Provide the [x, y] coordinate of the cell's center where the given text is located.  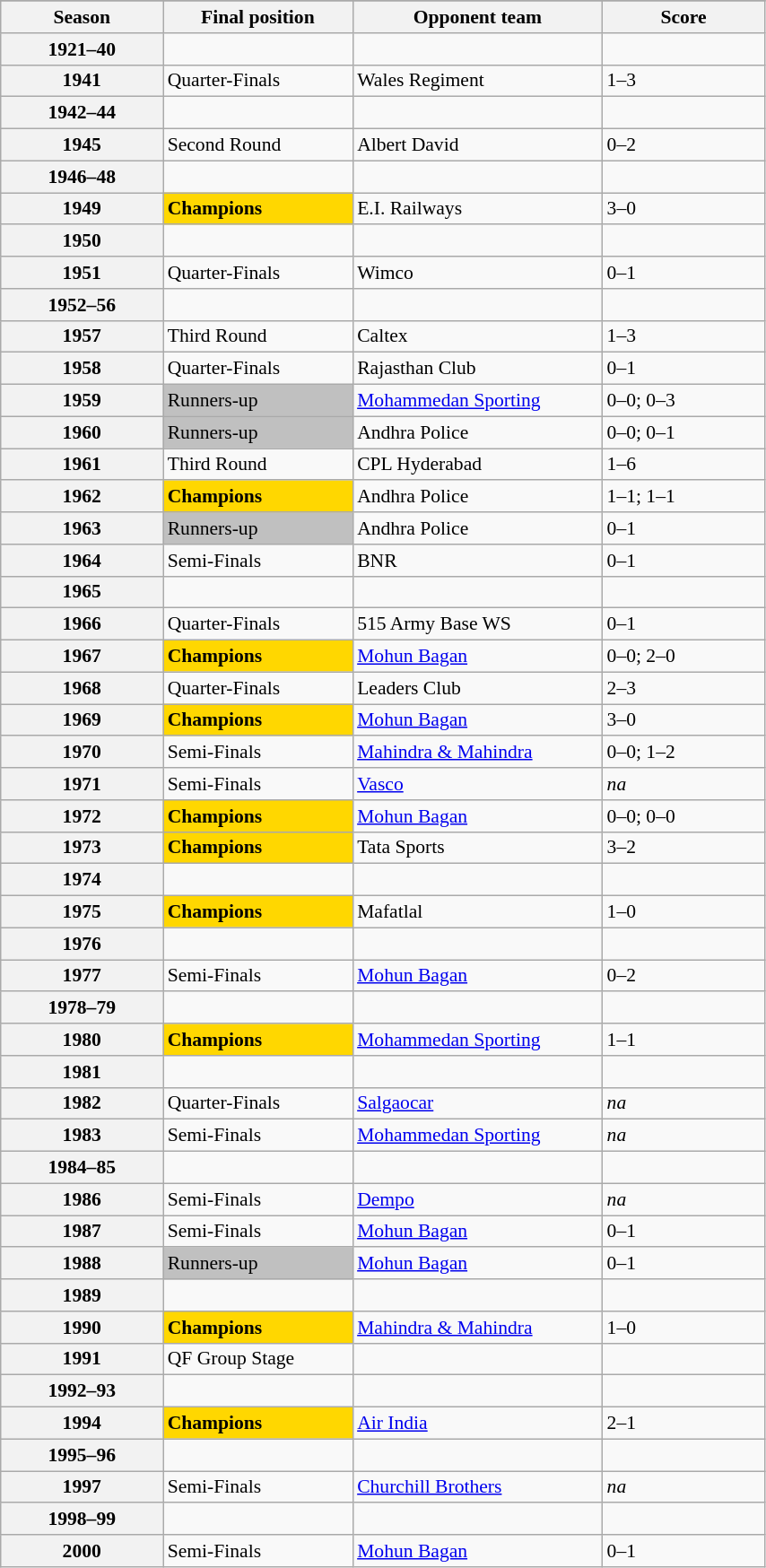
1966 [83, 624]
1960 [83, 432]
1974 [83, 880]
1997 [83, 1487]
2–1 [683, 1424]
1991 [83, 1359]
1980 [83, 1040]
1965 [83, 592]
1942–44 [83, 113]
0–0; 1–2 [683, 753]
1945 [83, 145]
1971 [83, 784]
1994 [83, 1424]
Dempo [477, 1199]
1941 [83, 81]
1977 [83, 976]
1952–56 [83, 305]
Second Round [258, 145]
Season [83, 17]
Final position [258, 17]
1964 [83, 561]
1990 [83, 1328]
Score [683, 17]
1961 [83, 465]
1949 [83, 209]
2000 [83, 1551]
1976 [83, 944]
Salgaocar [477, 1103]
1–6 [683, 465]
E.I. Railways [477, 209]
1970 [83, 753]
0–0; 2–0 [683, 657]
1–1; 1–1 [683, 497]
1968 [83, 688]
Churchill Brothers [477, 1487]
Opponent team [477, 17]
1957 [83, 336]
515 Army Base WS [477, 624]
Albert David [477, 145]
1982 [83, 1103]
0–0; 0–1 [683, 432]
Rajasthan Club [477, 369]
1988 [83, 1264]
1962 [83, 497]
1978–79 [83, 1008]
Wimco [477, 273]
1989 [83, 1295]
CPL Hyderabad [477, 465]
1998–99 [83, 1520]
1–1 [683, 1040]
Wales Regiment [477, 81]
QF Group Stage [258, 1359]
1972 [83, 816]
1987 [83, 1232]
Mafatlal [477, 912]
Tata Sports [477, 848]
1986 [83, 1199]
Air India [477, 1424]
1984–85 [83, 1168]
1992–93 [83, 1391]
1973 [83, 848]
Caltex [477, 336]
1981 [83, 1072]
1959 [83, 401]
1963 [83, 528]
Vasco [477, 784]
1969 [83, 720]
1950 [83, 241]
BNR [477, 561]
3–2 [683, 848]
1958 [83, 369]
1967 [83, 657]
Leaders Club [477, 688]
2–3 [683, 688]
1951 [83, 273]
0–0; 0–3 [683, 401]
0–0; 0–0 [683, 816]
1946–48 [83, 177]
1983 [83, 1136]
1995–96 [83, 1455]
1921–40 [83, 49]
1975 [83, 912]
